Scan for the cell matching the given text and deliver its (X, Y) coordinate at center. 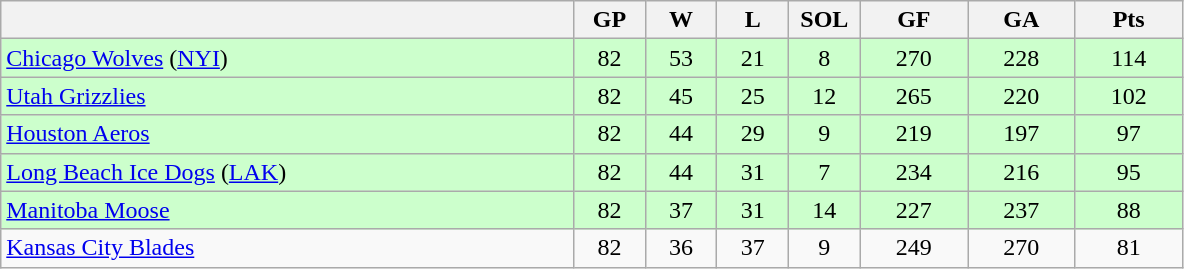
GA (1022, 20)
88 (1129, 210)
L (753, 20)
21 (753, 58)
234 (914, 172)
SOL (825, 20)
249 (914, 248)
8 (825, 58)
7 (825, 172)
25 (753, 96)
Manitoba Moose (288, 210)
GF (914, 20)
95 (1129, 172)
Long Beach Ice Dogs (LAK) (288, 172)
102 (1129, 96)
Chicago Wolves (NYI) (288, 58)
216 (1022, 172)
228 (1022, 58)
29 (753, 134)
53 (681, 58)
197 (1022, 134)
36 (681, 248)
Kansas City Blades (288, 248)
Utah Grizzlies (288, 96)
Houston Aeros (288, 134)
97 (1129, 134)
220 (1022, 96)
45 (681, 96)
219 (914, 134)
265 (914, 96)
Pts (1129, 20)
14 (825, 210)
12 (825, 96)
81 (1129, 248)
227 (914, 210)
114 (1129, 58)
237 (1022, 210)
W (681, 20)
GP (610, 20)
